Find where the given text appears and provide that cell's center as (x, y) coordinate. 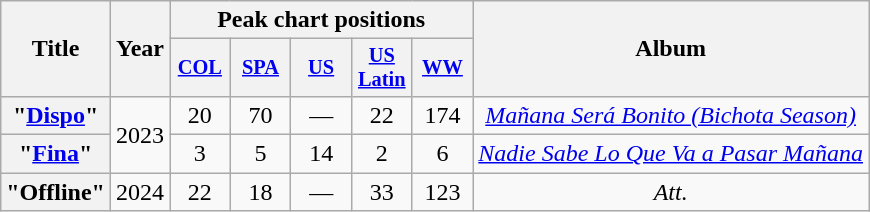
"Dispo" (56, 115)
Title (56, 49)
33 (382, 192)
Peak chart positions (322, 20)
2 (382, 154)
COL (200, 68)
70 (260, 115)
US (322, 68)
2023 (140, 134)
Nadie Sabe Lo Que Va a Pasar Mañana (671, 154)
14 (322, 154)
"Fina" (56, 154)
123 (442, 192)
SPA (260, 68)
18 (260, 192)
"Offline" (56, 192)
Year (140, 49)
6 (442, 154)
2024 (140, 192)
20 (200, 115)
5 (260, 154)
Album (671, 49)
Mañana Será Bonito (Bichota Season) (671, 115)
WW (442, 68)
174 (442, 115)
USLatin (382, 68)
3 (200, 154)
Att. (671, 192)
